Pinpoint the cell where the given text exists, returning its [x, y] midpoint coordinate. 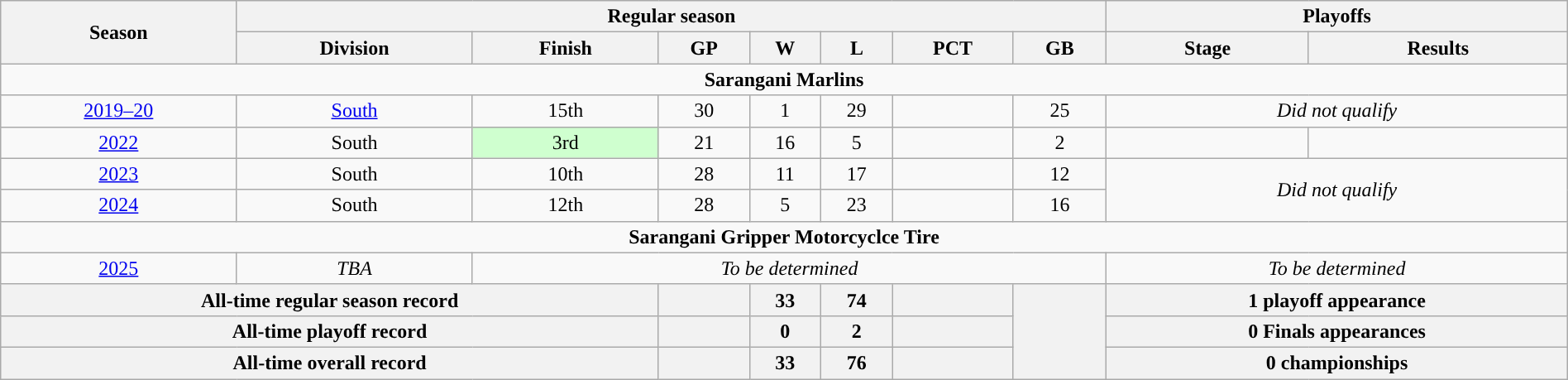
2024 [119, 205]
Sarangani Marlins [784, 79]
29 [857, 111]
23 [857, 205]
Playoffs [1336, 17]
GP [704, 48]
Division [354, 48]
Sarangani Gripper Motorcyclce Tire [784, 237]
12 [1060, 174]
0 championships [1336, 363]
Results [1437, 48]
12th [566, 205]
Regular season [672, 17]
GB [1060, 48]
15th [566, 111]
All-time regular season record [330, 300]
0 [786, 331]
74 [857, 300]
2022 [119, 142]
L [857, 48]
1 [786, 111]
2025 [119, 268]
17 [857, 174]
TBA [354, 268]
10th [566, 174]
76 [857, 363]
PCT [953, 48]
All-time playoff record [330, 331]
25 [1060, 111]
11 [786, 174]
21 [704, 142]
2019–20 [119, 111]
3rd [566, 142]
All-time overall record [330, 363]
Finish [566, 48]
Season [119, 32]
2023 [119, 174]
1 playoff appearance [1336, 300]
Stage [1207, 48]
30 [704, 111]
0 Finals appearances [1336, 331]
W [786, 48]
